Output the [X, Y] coordinate of the center of the cell containing the given text.  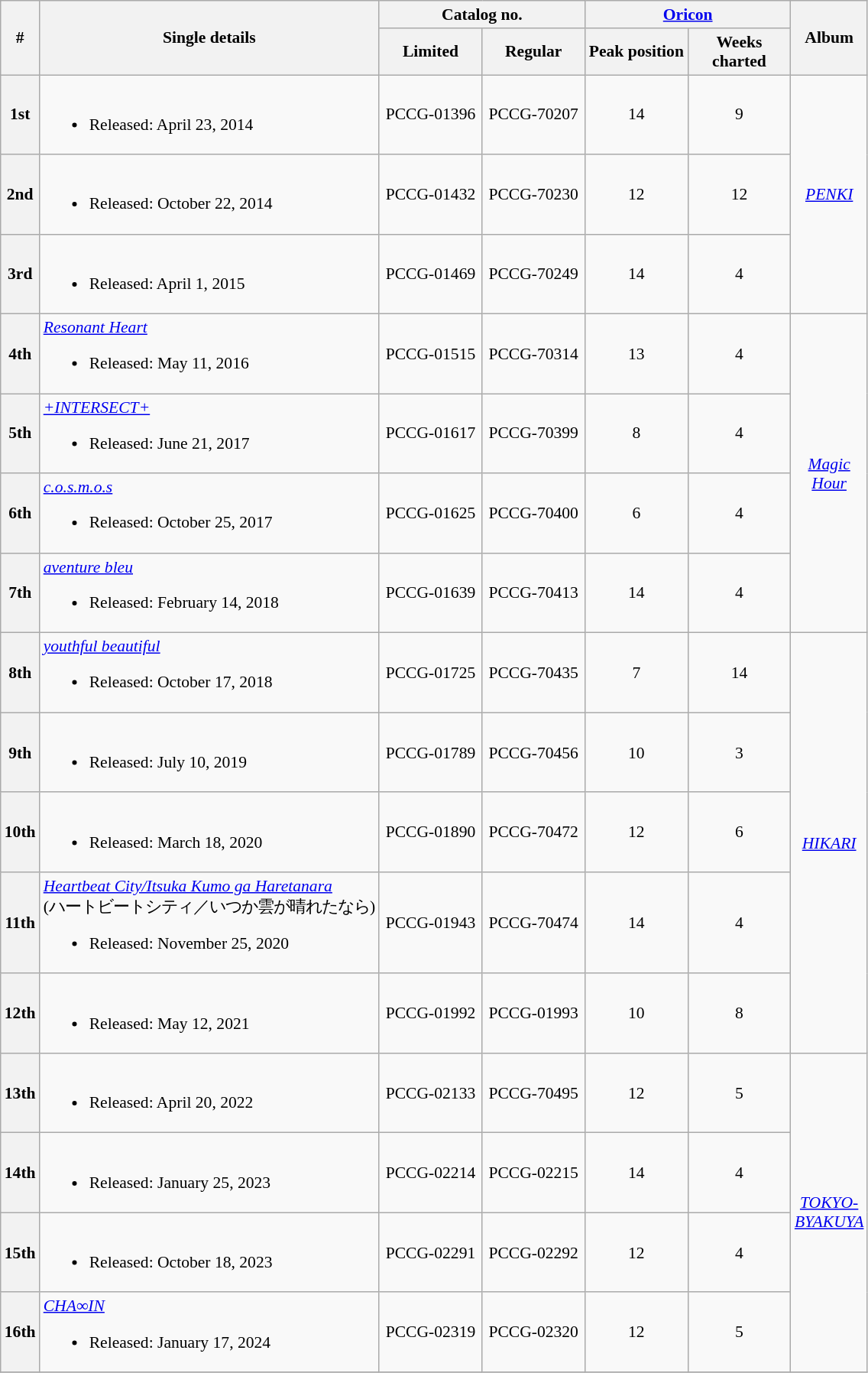
PCCG-01789 [431, 752]
c.o.s.m.o.sReleased: October 25, 2017 [209, 513]
Resonant HeartReleased: May 11, 2016 [209, 354]
Heartbeat City/Itsuka Kumo ga Haretanara(ハートビートシティ／いつか雲が晴れたなら)Released: November 25, 2020 [209, 923]
PCCG-70495 [533, 1093]
Catalog no. [481, 15]
4th [20, 354]
Weeks charted [740, 52]
Limited [431, 52]
PCCG-70207 [533, 115]
PCCG-02214 [431, 1173]
Released: April 23, 2014 [209, 115]
PCCG-70435 [533, 673]
Released: October 18, 2023 [209, 1253]
Magic Hour [830, 474]
2nd [20, 194]
PCCG-70474 [533, 923]
PCCG-01890 [431, 833]
6th [20, 513]
Released: May 12, 2021 [209, 1014]
PCCG-02133 [431, 1093]
PCCG-02291 [431, 1253]
PCCG-01617 [431, 433]
13th [20, 1093]
PCCG-70472 [533, 833]
1st [20, 115]
8th [20, 673]
PCCG-01625 [431, 513]
PCCG-01992 [431, 1014]
PCCG-01993 [533, 1014]
Oricon [688, 15]
+INTERSECT+Released: June 21, 2017 [209, 433]
PCCG-02320 [533, 1332]
PCCG-01432 [431, 194]
PCCG-01515 [431, 354]
Album [830, 38]
TOKYO-BYAKUYA [830, 1212]
PCCG-70400 [533, 513]
Released: April 1, 2015 [209, 274]
Released: April 20, 2022 [209, 1093]
PCCG-70399 [533, 433]
PENKI [830, 194]
Released: January 25, 2023 [209, 1173]
PCCG-70230 [533, 194]
PCCG-02319 [431, 1332]
PCCG-70456 [533, 752]
10th [20, 833]
aventure bleuReleased: February 14, 2018 [209, 593]
PCCG-70413 [533, 593]
youthful beautifulReleased: October 17, 2018 [209, 673]
PCCG-70249 [533, 274]
3 [740, 752]
5th [20, 433]
PCCG-01639 [431, 593]
16th [20, 1332]
PCCG-01469 [431, 274]
Regular [533, 52]
Peak position [636, 52]
Single details [209, 38]
11th [20, 923]
13 [636, 354]
PCCG-02215 [533, 1173]
PCCG-01725 [431, 673]
Released: July 10, 2019 [209, 752]
Released: October 22, 2014 [209, 194]
# [20, 38]
9th [20, 752]
PCCG-01396 [431, 115]
14th [20, 1173]
9 [740, 115]
PCCG-01943 [431, 923]
7 [636, 673]
3rd [20, 274]
HIKARI [830, 843]
PCCG-70314 [533, 354]
Released: March 18, 2020 [209, 833]
7th [20, 593]
12th [20, 1014]
PCCG-02292 [533, 1253]
CHA∞IN Released: January 17, 2024 [209, 1332]
15th [20, 1253]
